Pinpoint the cell where the given text exists, returning its (x, y) midpoint coordinate. 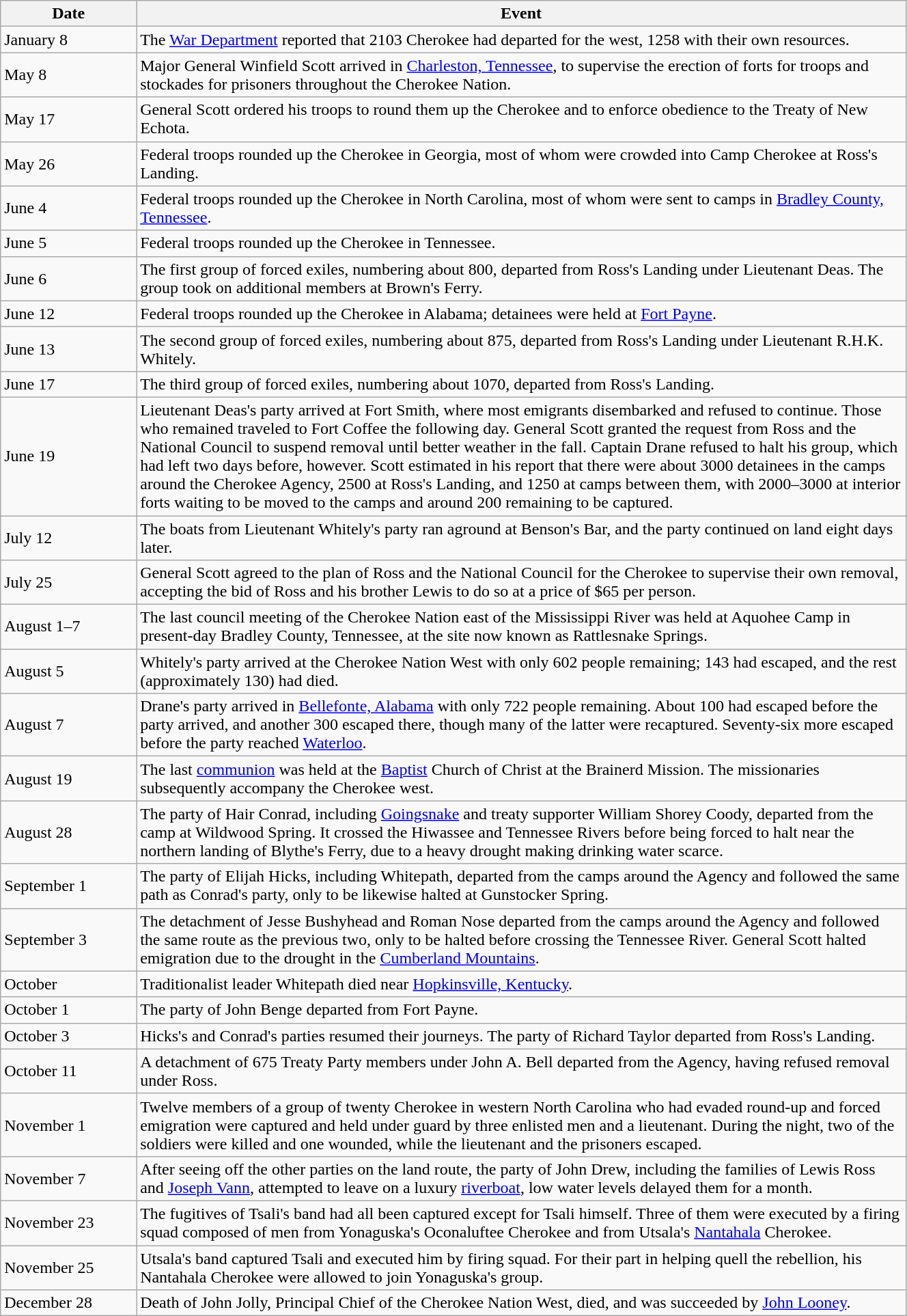
August 7 (68, 725)
July 25 (68, 582)
June 19 (68, 456)
October 1 (68, 1010)
Federal troops rounded up the Cherokee in Alabama; detainees were held at Fort Payne. (522, 314)
November 23 (68, 1223)
The War Department reported that 2103 Cherokee had departed for the west, 1258 with their own resources. (522, 40)
November 25 (68, 1267)
May 17 (68, 119)
The party of John Benge departed from Fort Payne. (522, 1010)
General Scott ordered his troops to round them up the Cherokee and to enforce obedience to the Treaty of New Echota. (522, 119)
Federal troops rounded up the Cherokee in North Carolina, most of whom were sent to camps in Bradley County, Tennessee. (522, 208)
May 8 (68, 75)
Traditionalist leader Whitepath died near Hopkinsville, Kentucky. (522, 984)
Federal troops rounded up the Cherokee in Tennessee. (522, 243)
July 12 (68, 537)
August 1–7 (68, 627)
Federal troops rounded up the Cherokee in Georgia, most of whom were crowded into Camp Cherokee at Ross's Landing. (522, 164)
October 11 (68, 1071)
Hicks's and Conrad's parties resumed their journeys. The party of Richard Taylor departed from Ross's Landing. (522, 1036)
The second group of forced exiles, numbering about 875, departed from Ross's Landing under Lieutenant R.H.K. Whitely. (522, 348)
October 3 (68, 1036)
June 17 (68, 384)
June 4 (68, 208)
August 28 (68, 832)
August 5 (68, 671)
June 12 (68, 314)
October (68, 984)
June 13 (68, 348)
The last communion was held at the Baptist Church of Christ at the Brainerd Mission. The missionaries subsequently accompany the Cherokee west. (522, 779)
The boats from Lieutenant Whitely's party ran aground at Benson's Bar, and the party continued on land eight days later. (522, 537)
May 26 (68, 164)
Whitely's party arrived at the Cherokee Nation West with only 602 people remaining; 143 had escaped, and the rest (approximately 130) had died. (522, 671)
The third group of forced exiles, numbering about 1070, departed from Ross's Landing. (522, 384)
A detachment of 675 Treaty Party members under John A. Bell departed from the Agency, having refused removal under Ross. (522, 1071)
November 7 (68, 1178)
Event (522, 14)
September 3 (68, 940)
June 6 (68, 279)
January 8 (68, 40)
September 1 (68, 886)
August 19 (68, 779)
November 1 (68, 1125)
December 28 (68, 1303)
June 5 (68, 243)
Death of John Jolly, Principal Chief of the Cherokee Nation West, died, and was succeeded by John Looney. (522, 1303)
Date (68, 14)
